Detect which cell encompasses the target text, then output its (X, Y) center coordinate. 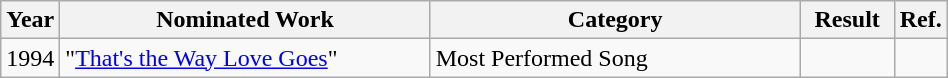
Nominated Work (245, 20)
Year (30, 20)
Most Performed Song (615, 58)
Category (615, 20)
Ref. (920, 20)
Result (847, 20)
"That's the Way Love Goes" (245, 58)
1994 (30, 58)
